Determine the [X, Y] coordinate at the center of the cell enclosing the given text.  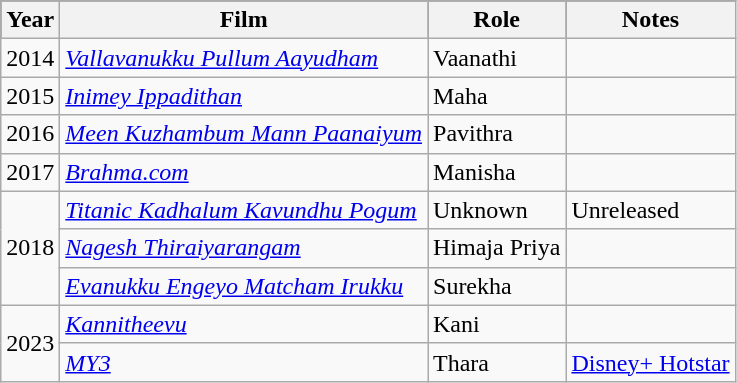
Inimey Ippadithan [244, 96]
Unknown [497, 210]
Evanukku Engeyo Matcham Irukku [244, 286]
Himaja Priya [497, 248]
2015 [30, 96]
Manisha [497, 172]
Film [244, 20]
2017 [30, 172]
Surekha [497, 286]
Vaanathi [497, 58]
Vallavanukku Pullum Aayudham [244, 58]
Titanic Kadhalum Kavundhu Pogum [244, 210]
Maha [497, 96]
Role [497, 20]
Brahma.com [244, 172]
Meen Kuzhambum Mann Paanaiyum [244, 134]
MY3 [244, 362]
2016 [30, 134]
2014 [30, 58]
2023 [30, 343]
Kannitheevu [244, 324]
Disney+ Hotstar [650, 362]
Year [30, 20]
Thara [497, 362]
Nagesh Thiraiyarangam [244, 248]
Kani [497, 324]
Unreleased [650, 210]
Pavithra [497, 134]
2018 [30, 248]
Notes [650, 20]
